Return the [X, Y] coordinate for the center point of the cell that contains the specified text.  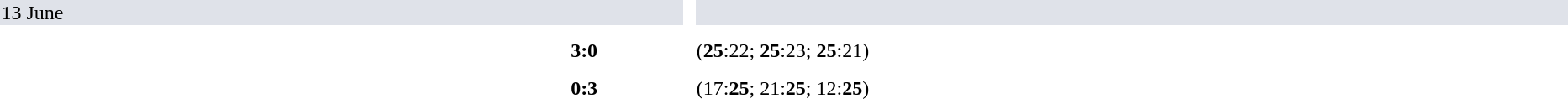
(25:22; 25:23; 25:21) [1131, 50]
3:0 [584, 50]
13 June [341, 13]
